Detect which cell encompasses the target text, then output its (X, Y) center coordinate. 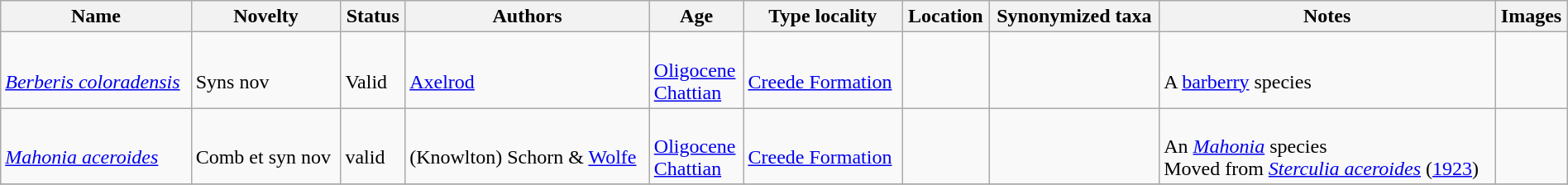
valid (373, 146)
Valid (373, 70)
A barberry species (1327, 70)
Novelty (266, 17)
Type locality (823, 17)
An Mahonia speciesMoved from Sterculia aceroides (1923) (1327, 146)
Mahonia aceroides (96, 146)
Synonymized taxa (1074, 17)
(Knowlton) Schorn & Wolfe (528, 146)
Status (373, 17)
Syns nov (266, 70)
Images (1532, 17)
Notes (1327, 17)
Comb et syn nov (266, 146)
Age (696, 17)
Authors (528, 17)
Axelrod (528, 70)
Name (96, 17)
Berberis coloradensis (96, 70)
Location (946, 17)
